Extract the (X, Y) coordinate from the center of the cell holding the provided text.  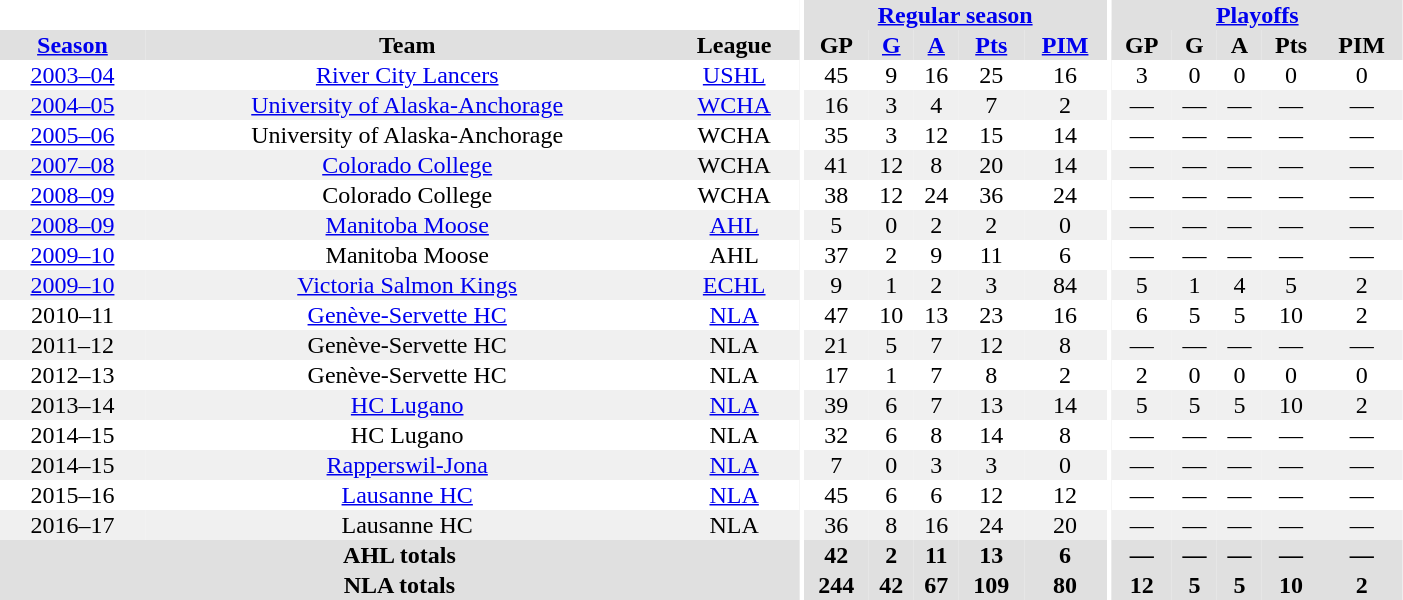
84 (1066, 285)
2003–04 (72, 75)
Season (72, 45)
2016–17 (72, 525)
25 (992, 75)
2015–16 (72, 495)
League (734, 45)
NLA totals (400, 585)
47 (836, 315)
35 (836, 135)
ECHL (734, 285)
Regular season (956, 15)
Rapperswil-Jona (408, 465)
River City Lancers (408, 75)
21 (836, 345)
2004–05 (72, 105)
32 (836, 435)
USHL (734, 75)
2005–06 (72, 135)
23 (992, 315)
2012–13 (72, 375)
39 (836, 405)
37 (836, 255)
Team (408, 45)
2010–11 (72, 315)
AHL totals (400, 555)
Victoria Salmon Kings (408, 285)
244 (836, 585)
2011–12 (72, 345)
80 (1066, 585)
109 (992, 585)
38 (836, 195)
2013–14 (72, 405)
41 (836, 165)
2007–08 (72, 165)
15 (992, 135)
17 (836, 375)
Playoffs (1257, 15)
67 (936, 585)
